From the cell containing the given text, extract its center point as [x, y] coordinate. 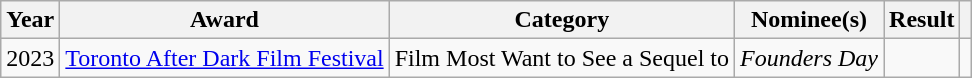
Year [30, 20]
Nominee(s) [810, 20]
Toronto After Dark Film Festival [224, 58]
Category [562, 20]
Film Most Want to See a Sequel to [562, 58]
Result [922, 20]
Founders Day [810, 58]
Award [224, 20]
2023 [30, 58]
